Detect which cell encompasses the target text, then output its [X, Y] center coordinate. 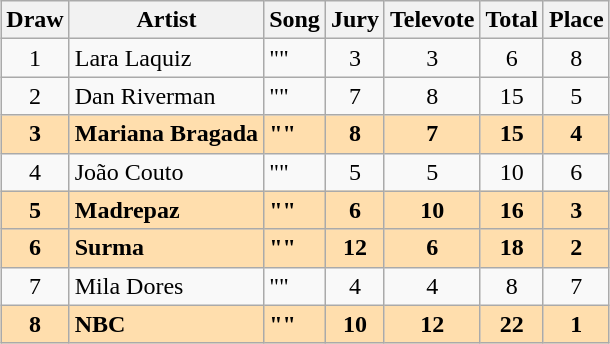
Televote [432, 20]
Song [295, 20]
Surma [166, 248]
16 [512, 210]
Place [576, 20]
18 [512, 248]
Total [512, 20]
NBC [166, 324]
Dan Riverman [166, 96]
João Couto [166, 172]
Draw [35, 20]
Lara Laquiz [166, 58]
Mila Dores [166, 286]
Artist [166, 20]
Mariana Bragada [166, 134]
22 [512, 324]
Madrepaz [166, 210]
Jury [354, 20]
